Scan for the cell matching the given text and deliver its (x, y) coordinate at center. 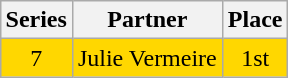
Julie Vermeire (147, 58)
Partner (147, 20)
Series (36, 20)
Place (255, 20)
1st (255, 58)
7 (36, 58)
